Capture the cell that displays the provided text and extract its [X, Y] central coordinate. 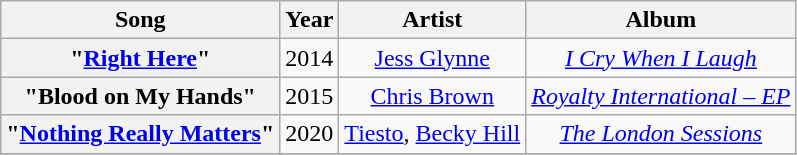
Jess Glynne [432, 58]
2020 [310, 134]
Chris Brown [432, 96]
2014 [310, 58]
"Right Here" [140, 58]
Royalty International – EP [661, 96]
The London Sessions [661, 134]
Tiesto, Becky Hill [432, 134]
Album [661, 20]
I Cry When I Laugh [661, 58]
"Nothing Really Matters" [140, 134]
2015 [310, 96]
Year [310, 20]
Song [140, 20]
"Blood on My Hands" [140, 96]
Artist [432, 20]
